Extract the (X, Y) coordinate from the center of the cell holding the provided text.  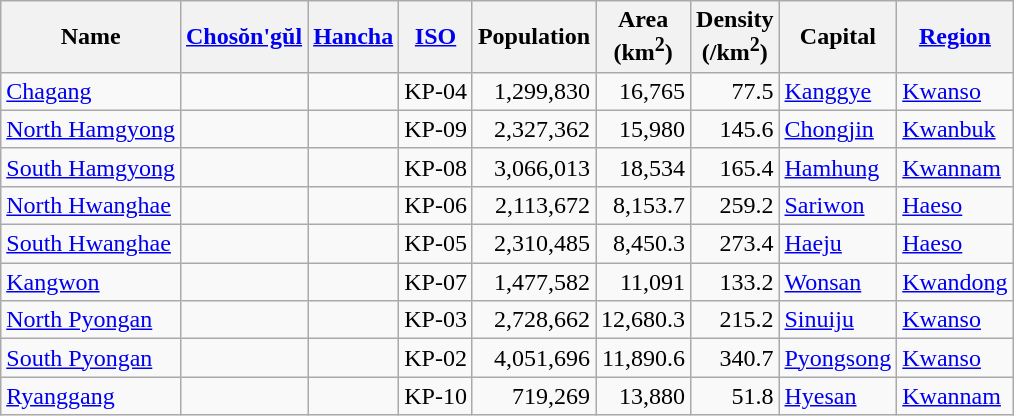
South Pyongan (91, 358)
KP-08 (436, 167)
4,051,696 (534, 358)
2,113,672 (534, 205)
273.4 (735, 244)
Chosŏn'gŭl (244, 37)
215.2 (735, 320)
51.8 (735, 396)
165.4 (735, 167)
1,477,582 (534, 282)
12,680.3 (644, 320)
Kwanbuk (955, 129)
2,327,362 (534, 129)
13,880 (644, 396)
8,153.7 (644, 205)
Population (534, 37)
Chagang (91, 91)
18,534 (644, 167)
3,066,013 (534, 167)
KP-03 (436, 320)
16,765 (644, 91)
KP-05 (436, 244)
Sinuiju (838, 320)
Haeju (838, 244)
South Hwanghae (91, 244)
Pyongsong (838, 358)
Density(/km2) (735, 37)
Wonsan (838, 282)
KP-07 (436, 282)
Capital (838, 37)
340.7 (735, 358)
11,091 (644, 282)
Kanggye (838, 91)
ISO (436, 37)
Kangwon (91, 282)
Kwandong (955, 282)
259.2 (735, 205)
8,450.3 (644, 244)
Chongjin (838, 129)
KP-04 (436, 91)
Name (91, 37)
133.2 (735, 282)
2,728,662 (534, 320)
Area(km2) (644, 37)
Hyesan (838, 396)
North Hamgyong (91, 129)
719,269 (534, 396)
Sariwon (838, 205)
KP-10 (436, 396)
Hancha (354, 37)
KP-06 (436, 205)
Ryanggang (91, 396)
1,299,830 (534, 91)
North Hwanghae (91, 205)
KP-09 (436, 129)
77.5 (735, 91)
Region (955, 37)
North Pyongan (91, 320)
2,310,485 (534, 244)
15,980 (644, 129)
Hamhung (838, 167)
KP-02 (436, 358)
11,890.6 (644, 358)
South Hamgyong (91, 167)
145.6 (735, 129)
